For the text-containing cell, return its midpoint in (X, Y) coordinate format. 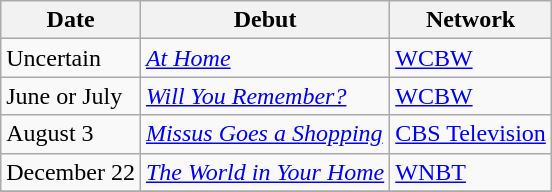
Will You Remember? (264, 96)
At Home (264, 58)
WNBT (471, 172)
Network (471, 20)
Missus Goes a Shopping (264, 134)
Date (71, 20)
August 3 (71, 134)
June or July (71, 96)
The World in Your Home (264, 172)
CBS Television (471, 134)
Debut (264, 20)
December 22 (71, 172)
Uncertain (71, 58)
